Capture the cell that displays the provided text and extract its [x, y] central coordinate. 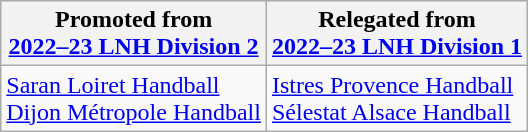
Istres Provence HandballSélestat Alsace Handball [396, 98]
Promoted from2022–23 LNH Division 2 [134, 34]
Saran Loiret HandballDijon Métropole Handball [134, 98]
Relegated from2022–23 LNH Division 1 [396, 34]
